Provide the [x, y] coordinate of the cell's center where the given text is located.  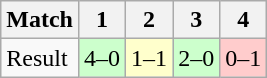
4–0 [102, 58]
1–1 [150, 58]
Result [40, 58]
1 [102, 20]
Match [40, 20]
2 [150, 20]
4 [244, 20]
0–1 [244, 58]
3 [196, 20]
2–0 [196, 58]
